Search for the cell housing the specified text and yield its (x, y) center coordinate. 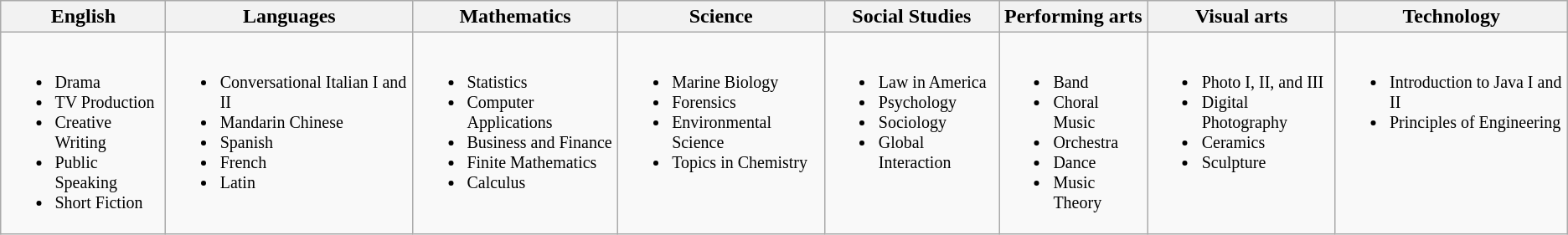
Social Studies (911, 17)
BandChoral MusicOrchestraDanceMusic Theory (1074, 134)
Marine BiologyForensicsEnvironmental ScienceTopics in Chemistry (720, 134)
Introduction to Java I and IIPrinciples of Engineering (1451, 134)
Visual arts (1241, 17)
Law in AmericaPsychologySociologyGlobal Interaction (911, 134)
English (84, 17)
Conversational Italian I and IIMandarin ChineseSpanishFrenchLatin (290, 134)
Languages (290, 17)
DramaTV ProductionCreative WritingPublic SpeakingShort Fiction (84, 134)
Photo I, II, and IIIDigital PhotographyCeramicsSculpture (1241, 134)
StatisticsComputer ApplicationsBusiness and FinanceFinite MathematicsCalculus (516, 134)
Science (720, 17)
Mathematics (516, 17)
Performing arts (1074, 17)
Technology (1451, 17)
